Output the (X, Y) coordinate of the center of the cell containing the given text.  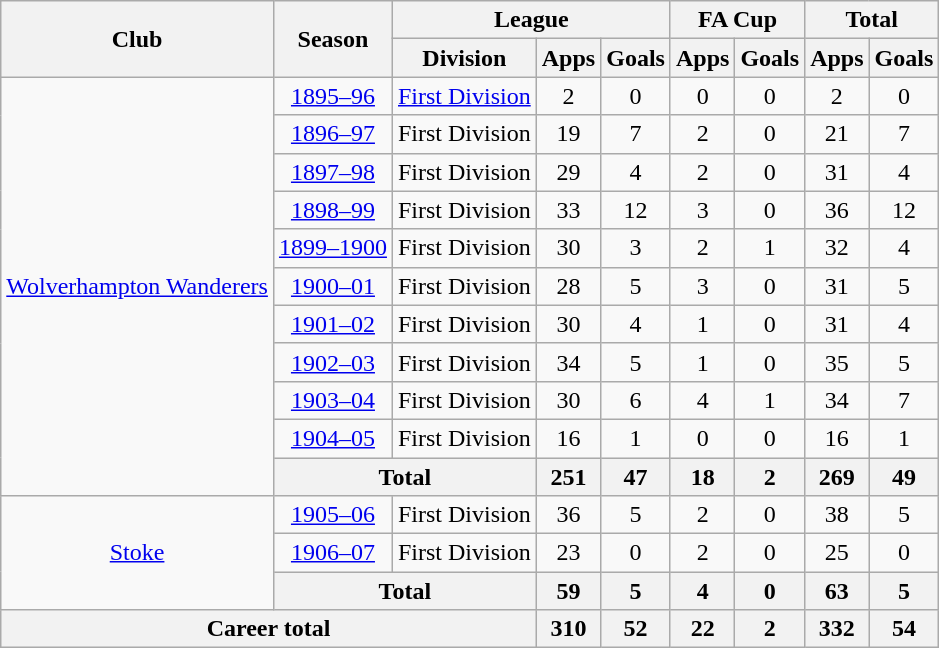
1906–07 (332, 553)
Stoke (138, 553)
21 (837, 134)
1901–02 (332, 324)
Club (138, 39)
269 (837, 477)
1904–05 (332, 438)
League (531, 20)
Career total (269, 629)
63 (837, 591)
1905–06 (332, 515)
29 (568, 172)
1896–97 (332, 134)
1895–96 (332, 96)
28 (568, 286)
1898–99 (332, 210)
251 (568, 477)
1897–98 (332, 172)
25 (837, 553)
54 (904, 629)
35 (837, 362)
18 (702, 477)
1900–01 (332, 286)
33 (568, 210)
Season (332, 39)
49 (904, 477)
Wolverhampton Wanderers (138, 286)
FA Cup (737, 20)
47 (636, 477)
52 (636, 629)
23 (568, 553)
332 (837, 629)
1899–1900 (332, 248)
22 (702, 629)
1903–04 (332, 400)
38 (837, 515)
6 (636, 400)
Division (464, 58)
1902–03 (332, 362)
59 (568, 591)
310 (568, 629)
32 (837, 248)
19 (568, 134)
